Output the (X, Y) coordinate of the center of the cell containing the given text.  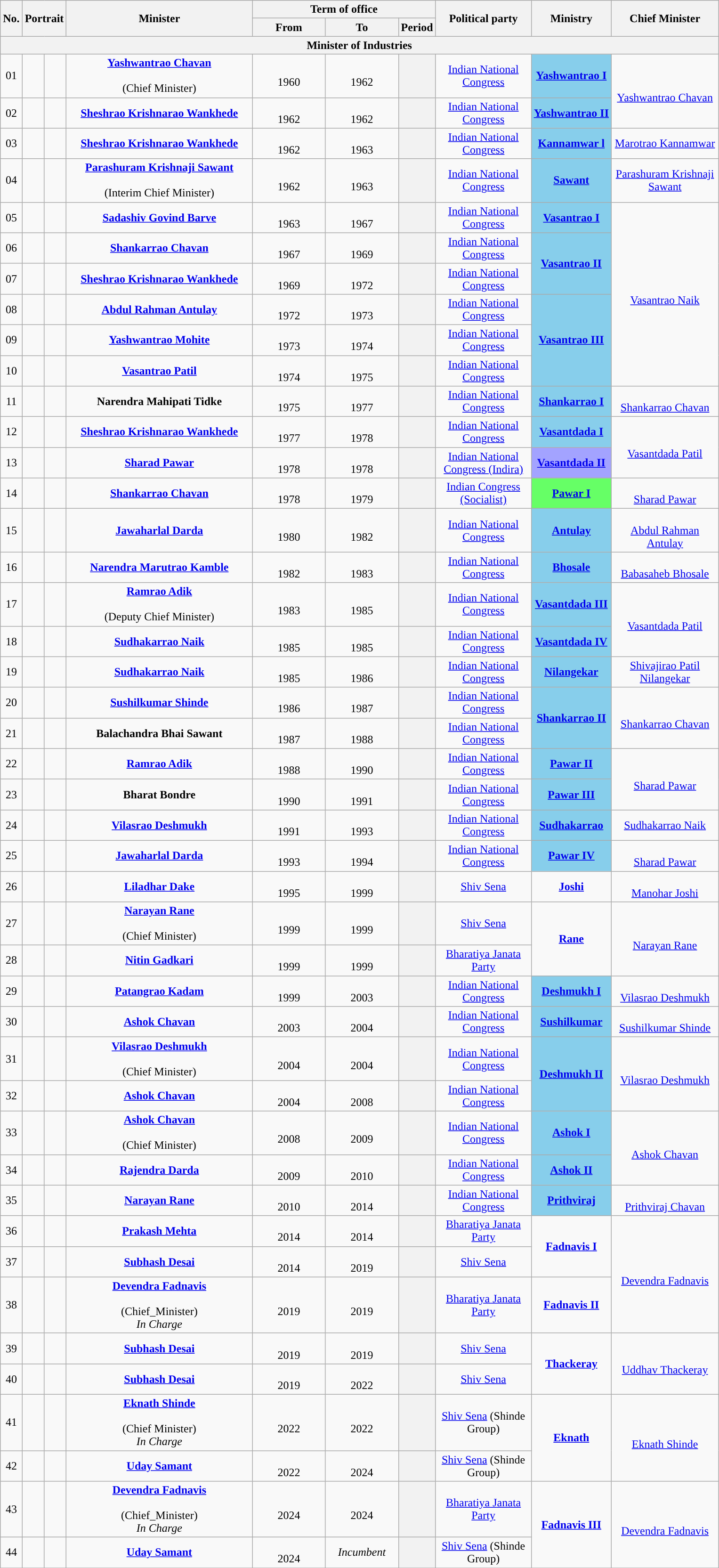
Chief Minister (665, 18)
38 (11, 1305)
32 (11, 1096)
Nitin Gadkari (159, 961)
Political party (483, 18)
23 (11, 794)
09 (11, 340)
37 (11, 1261)
Shivajirao Patil Nilangekar (665, 672)
27 (11, 924)
01 (11, 76)
Ashok Chavan (Chief Minister) (159, 1133)
Ministry (571, 18)
Eknath Shinde (Chief Minister)In Charge (159, 1422)
Prakash Mehta (159, 1231)
Yashwantrao I (571, 76)
Narendra Marutrao Kamble (159, 567)
Vasantrao III (571, 340)
Shankarrao II (571, 718)
25 (11, 855)
Rane (571, 939)
1980 (289, 530)
Vasantrao II (571, 263)
15 (11, 530)
Vasantdada IV (571, 642)
02 (11, 113)
No. (11, 18)
Portrait (44, 18)
Vasantrao I (571, 218)
36 (11, 1231)
Parashuram Krishnaji Sawant (Interim Chief Minister) (159, 180)
Prithviraj Chavan (665, 1200)
Antulay (571, 530)
30 (11, 1022)
Fadnavis II (571, 1305)
Nilangekar (571, 672)
17 (11, 604)
40 (11, 1379)
18 (11, 642)
41 (11, 1422)
07 (11, 279)
Prithviraj (571, 1200)
To (362, 27)
22 (11, 764)
04 (11, 180)
Fadnavis I (571, 1246)
1994 (362, 855)
Indian Congress (Socialist) (483, 494)
Kannamwar l (571, 143)
Pawar II (571, 764)
Joshi (571, 886)
Deshmukh II (571, 1074)
Deshmukh I (571, 991)
Manohar Joshi (665, 886)
Vasantdada II (571, 463)
20 (11, 703)
Pawar I (571, 494)
21 (11, 733)
Liladhar Dake (159, 886)
Sawant (571, 180)
1960 (289, 76)
34 (11, 1170)
Sadashiv Govind Barve (159, 218)
Vasantdada III (571, 604)
14 (11, 494)
1979 (362, 494)
Yashwantrao Mohite (159, 340)
Narendra Mahipati Tidke (159, 401)
10 (11, 370)
Thackeray (571, 1364)
Pawar IV (571, 855)
Vasantrao Naik (665, 294)
Ramrao Adik (Deputy Chief Minister) (159, 604)
43 (11, 1509)
Patangrao Kadam (159, 991)
03 (11, 143)
Uddhav Thackeray (665, 1364)
Parashuram Krishnaji Sawant (665, 180)
Yashwantrao Chavan (Chief Minister) (159, 76)
12 (11, 432)
33 (11, 1133)
35 (11, 1200)
Narayan Rane (Chief Minister) (159, 924)
From (289, 27)
Babasaheb Bhosale (665, 567)
Ashok I (571, 1133)
Eknath (571, 1438)
Sushilkumar (571, 1022)
29 (11, 991)
Incumbent (362, 1552)
Pawar III (571, 794)
42 (11, 1466)
1995 (289, 886)
Vilasrao Deshmukh (Chief Minister) (159, 1059)
Ashok II (571, 1170)
Vasantdada I (571, 432)
Minister (159, 18)
Rajendra Darda (159, 1170)
Period (417, 27)
Bharat Bondre (159, 794)
Fadnavis III (571, 1525)
Term of office (344, 9)
13 (11, 463)
Balachandra Bhai Sawant (159, 733)
11 (11, 401)
Yashwantrao II (571, 113)
16 (11, 567)
08 (11, 309)
19 (11, 672)
Sudhakarrao (571, 825)
05 (11, 218)
Shankarrao I (571, 401)
06 (11, 248)
Indian National Congress (Indira) (483, 463)
Minister of Industries (360, 45)
Bhosale (571, 567)
Eknath Shinde (665, 1438)
28 (11, 961)
Marotrao Kannamwar (665, 143)
24 (11, 825)
Vasantrao Patil (159, 370)
31 (11, 1059)
39 (11, 1348)
Ramrao Adik (159, 764)
44 (11, 1552)
26 (11, 886)
Yashwantrao Chavan (665, 91)
